Identify which cell holds the provided text, then report its (X, Y) central coordinate. 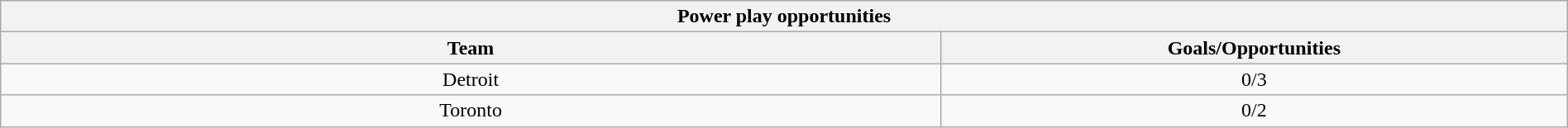
Power play opportunities (784, 17)
Detroit (471, 79)
0/2 (1254, 111)
0/3 (1254, 79)
Toronto (471, 111)
Team (471, 48)
Goals/Opportunities (1254, 48)
